Locate the cell with the specified text and output its [X, Y] center coordinate. 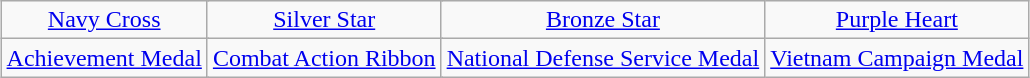
Vietnam Campaign Medal [897, 58]
Silver Star [324, 20]
Bronze Star [603, 20]
Purple Heart [897, 20]
National Defense Service Medal [603, 58]
Combat Action Ribbon [324, 58]
Navy Cross [104, 20]
Achievement Medal [104, 58]
